Find where the given text appears and provide that cell's center as [x, y] coordinate. 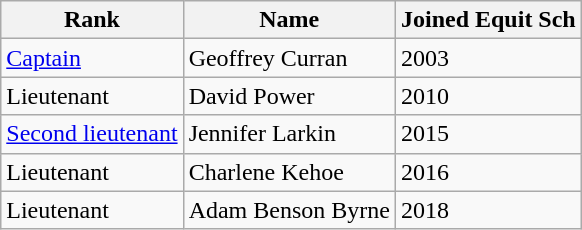
Jennifer Larkin [289, 134]
Adam Benson Byrne [289, 210]
Charlene Kehoe [289, 172]
Rank [92, 20]
David Power [289, 96]
Captain [92, 58]
2010 [488, 96]
Joined Equit Sch [488, 20]
Name [289, 20]
2015 [488, 134]
2018 [488, 210]
Second lieutenant [92, 134]
Geoffrey Curran [289, 58]
2016 [488, 172]
2003 [488, 58]
